For the text-containing cell, return its midpoint in [x, y] coordinate format. 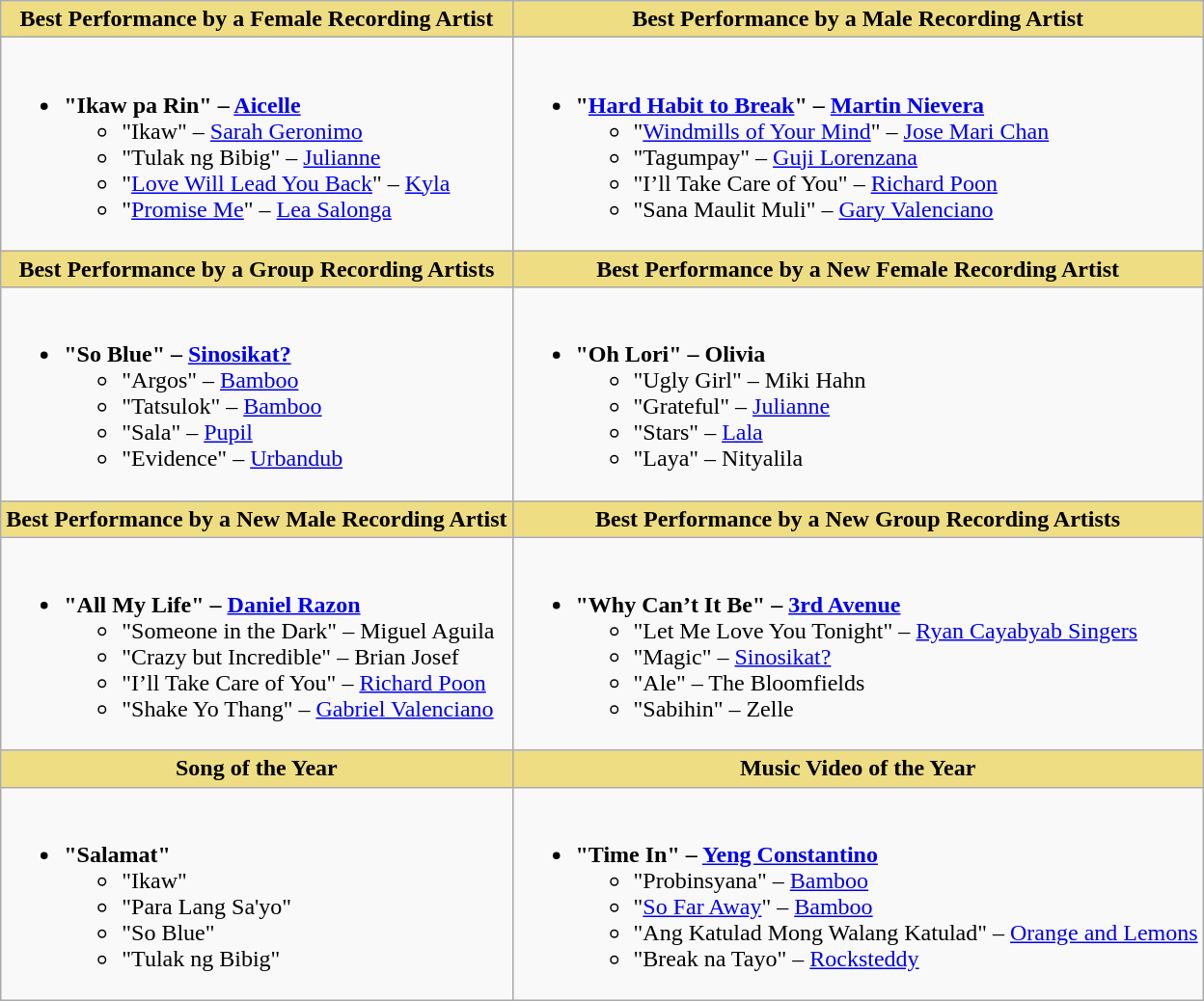
Best Performance by a New Female Recording Artist [858, 269]
Best Performance by a Male Recording Artist [858, 19]
"Ikaw pa Rin" – Aicelle"Ikaw" – Sarah Geronimo"Tulak ng Bibig" – Julianne"Love Will Lead You Back" – Kyla"Promise Me" – Lea Salonga [257, 145]
Best Performance by a New Male Recording Artist [257, 519]
"Salamat""Ikaw""Para Lang Sa'yo""So Blue""Tulak ng Bibig" [257, 893]
"Oh Lori" – Olivia"Ugly Girl" – Miki Hahn"Grateful" – Julianne"Stars" – Lala"Laya" – Nityalila [858, 393]
"Why Can’t It Be" – 3rd Avenue"Let Me Love You Tonight" – Ryan Cayabyab Singers"Magic" – Sinosikat?"Ale" – The Bloomfields"Sabihin" – Zelle [858, 644]
Music Video of the Year [858, 769]
"So Blue" – Sinosikat?"Argos" – Bamboo"Tatsulok" – Bamboo"Sala" – Pupil"Evidence" – Urbandub [257, 393]
Song of the Year [257, 769]
Best Performance by a New Group Recording Artists [858, 519]
Best Performance by a Female Recording Artist [257, 19]
Best Performance by a Group Recording Artists [257, 269]
